Provide the (x, y) coordinate of the cell's center where the given text is located.  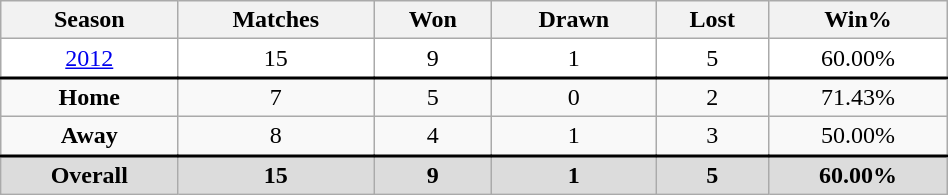
3 (712, 136)
Season (90, 20)
2012 (90, 58)
7 (276, 98)
Home (90, 98)
Won (433, 20)
Matches (276, 20)
2 (712, 98)
50.00% (858, 136)
71.43% (858, 98)
Away (90, 136)
Lost (712, 20)
Drawn (574, 20)
4 (433, 136)
Win% (858, 20)
0 (574, 98)
Overall (90, 174)
8 (276, 136)
